Locate the cell with the specified text and output its [x, y] center coordinate. 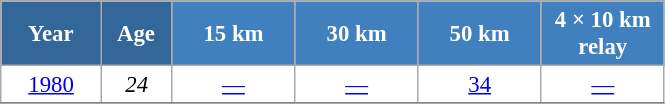
30 km [356, 34]
Year [52, 34]
Age [136, 34]
50 km [480, 34]
24 [136, 85]
34 [480, 85]
1980 [52, 85]
15 km [234, 34]
4 × 10 km relay [602, 34]
